Pinpoint the cell where the given text exists, returning its (x, y) midpoint coordinate. 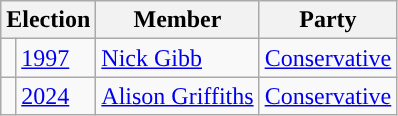
Nick Gibb (178, 58)
Alison Griffiths (178, 96)
1997 (56, 58)
2024 (56, 96)
Member (178, 20)
Party (328, 20)
Election (48, 20)
